Find where the given text appears and provide that cell's center as (X, Y) coordinate. 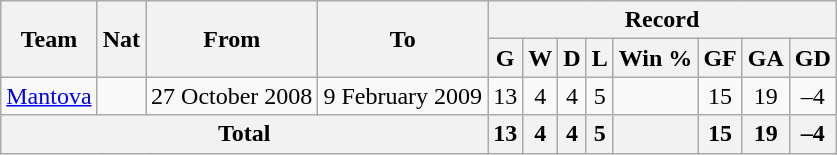
From (232, 39)
Win % (656, 58)
27 October 2008 (232, 96)
GD (812, 58)
GA (766, 58)
Total (244, 134)
W (540, 58)
G (506, 58)
Mantova (49, 96)
GF (720, 58)
Team (49, 39)
To (403, 39)
Record (662, 20)
Nat (121, 39)
D (572, 58)
L (600, 58)
9 February 2009 (403, 96)
